Scan for the cell matching the given text and deliver its (X, Y) coordinate at center. 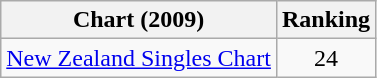
24 (326, 58)
Chart (2009) (139, 20)
New Zealand Singles Chart (139, 58)
Ranking (326, 20)
